Output the [X, Y] coordinate of the center of the cell containing the given text.  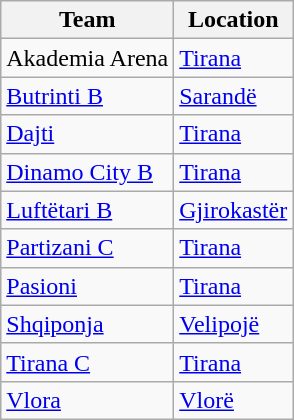
Luftëtari B [88, 210]
Shqiponja [88, 324]
Dinamo City B [88, 172]
Tirana C [88, 362]
Butrinti B [88, 96]
Velipojë [234, 324]
Team [88, 20]
Pasioni [88, 286]
Location [234, 20]
Gjirokastër [234, 210]
Vlorë [234, 400]
Dajti [88, 134]
Partizani C [88, 248]
Akademia Arena [88, 58]
Sarandë [234, 96]
Vlora [88, 400]
